Identify which cell holds the provided text, then report its (X, Y) central coordinate. 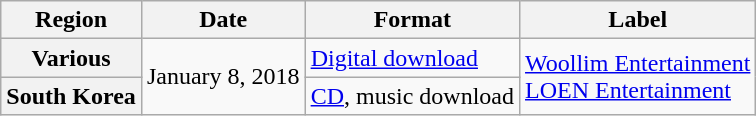
Region (72, 20)
Format (412, 20)
Digital download (412, 58)
Date (223, 20)
Various (72, 58)
Label (638, 20)
Woollim EntertainmentLOEN Entertainment (638, 77)
CD, music download (412, 96)
South Korea (72, 96)
January 8, 2018 (223, 77)
